Scan for the cell matching the given text and deliver its [x, y] coordinate at center. 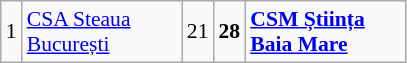
28 [230, 32]
1 [12, 32]
CSA Steaua București [102, 32]
21 [198, 32]
CSM Știința Baia Mare [325, 32]
